Extract the (x, y) coordinate from the center of the cell holding the provided text.  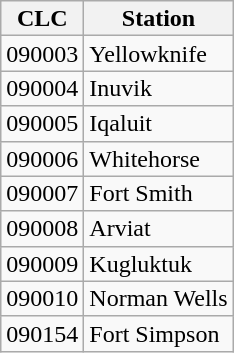
Station (158, 18)
CLC (42, 18)
090154 (42, 334)
090010 (42, 298)
Iqaluit (158, 124)
090007 (42, 194)
Fort Simpson (158, 334)
Fort Smith (158, 194)
090008 (42, 228)
Whitehorse (158, 158)
Norman Wells (158, 298)
Inuvik (158, 88)
090005 (42, 124)
Arviat (158, 228)
090004 (42, 88)
090006 (42, 158)
Kugluktuk (158, 264)
Yellowknife (158, 54)
090003 (42, 54)
090009 (42, 264)
